Locate the cell with the specified text and output its (X, Y) center coordinate. 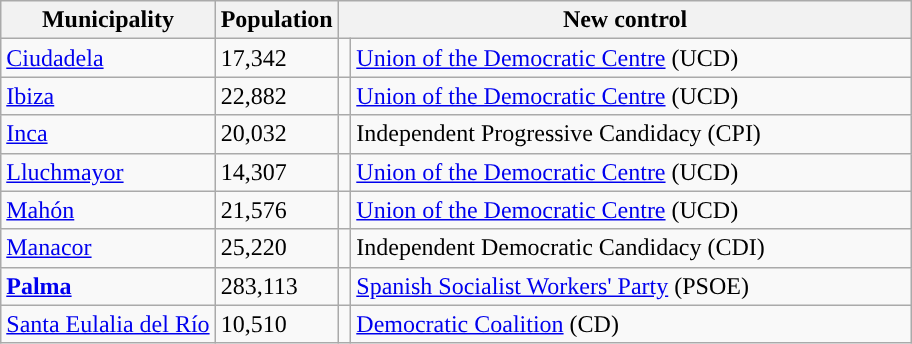
Independent Progressive Candidacy (CPI) (632, 134)
Population (276, 20)
Manacor (108, 248)
Mahón (108, 210)
14,307 (276, 172)
Independent Democratic Candidacy (CDI) (632, 248)
Santa Eulalia del Río (108, 324)
283,113 (276, 286)
20,032 (276, 134)
21,576 (276, 210)
New control (625, 20)
10,510 (276, 324)
Spanish Socialist Workers' Party (PSOE) (632, 286)
Palma (108, 286)
22,882 (276, 96)
Lluchmayor (108, 172)
25,220 (276, 248)
Ciudadela (108, 58)
Democratic Coalition (CD) (632, 324)
Ibiza (108, 96)
17,342 (276, 58)
Inca (108, 134)
Municipality (108, 20)
